Identify which cell holds the provided text, then report its [x, y] central coordinate. 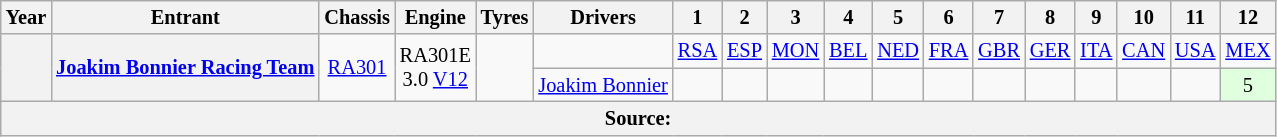
NED [898, 51]
3 [796, 17]
7 [999, 17]
MON [796, 51]
11 [1195, 17]
ESP [744, 51]
Joakim Bonnier [602, 85]
6 [948, 17]
GBR [999, 51]
MEX [1248, 51]
9 [1096, 17]
Drivers [602, 17]
Entrant [185, 17]
RA301 [356, 68]
2 [744, 17]
CAN [1144, 51]
RSA [698, 51]
Source: [638, 118]
Joakim Bonnier Racing Team [185, 68]
Tyres [505, 17]
12 [1248, 17]
BEL [848, 51]
10 [1144, 17]
Year [26, 17]
GER [1050, 51]
1 [698, 17]
8 [1050, 17]
ITA [1096, 51]
RA301E3.0 V12 [436, 68]
Engine [436, 17]
4 [848, 17]
Chassis [356, 17]
FRA [948, 51]
USA [1195, 51]
